Capture the cell that displays the provided text and extract its [x, y] central coordinate. 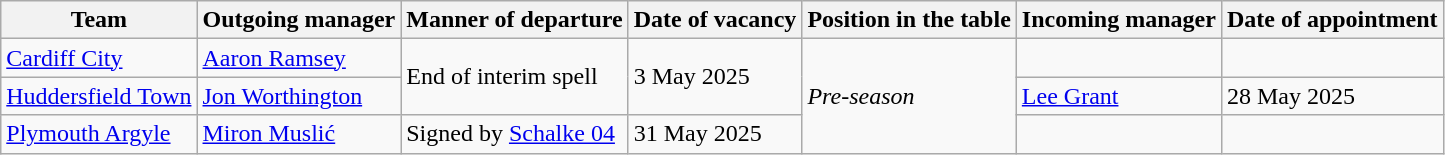
Lee Grant [1118, 96]
Huddersfield Town [99, 96]
Outgoing manager [299, 20]
Aaron Ramsey [299, 58]
Manner of departure [514, 20]
28 May 2025 [1332, 96]
Position in the table [909, 20]
Plymouth Argyle [99, 134]
End of interim spell [514, 77]
Miron Muslić [299, 134]
Incoming manager [1118, 20]
31 May 2025 [715, 134]
Jon Worthington [299, 96]
Cardiff City [99, 58]
Signed by Schalke 04 [514, 134]
Pre-season [909, 96]
Date of vacancy [715, 20]
Date of appointment [1332, 20]
Team [99, 20]
3 May 2025 [715, 77]
